Detect which cell encompasses the target text, then output its [x, y] center coordinate. 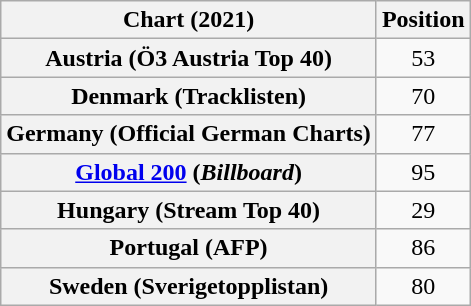
80 [423, 286]
70 [423, 96]
95 [423, 172]
Chart (2021) [189, 20]
Austria (Ö3 Austria Top 40) [189, 58]
Sweden (Sverigetopplistan) [189, 286]
86 [423, 248]
53 [423, 58]
77 [423, 134]
29 [423, 210]
Portugal (AFP) [189, 248]
Hungary (Stream Top 40) [189, 210]
Germany (Official German Charts) [189, 134]
Position [423, 20]
Denmark (Tracklisten) [189, 96]
Global 200 (Billboard) [189, 172]
